Return [x, y] of the center of cell containing provided text 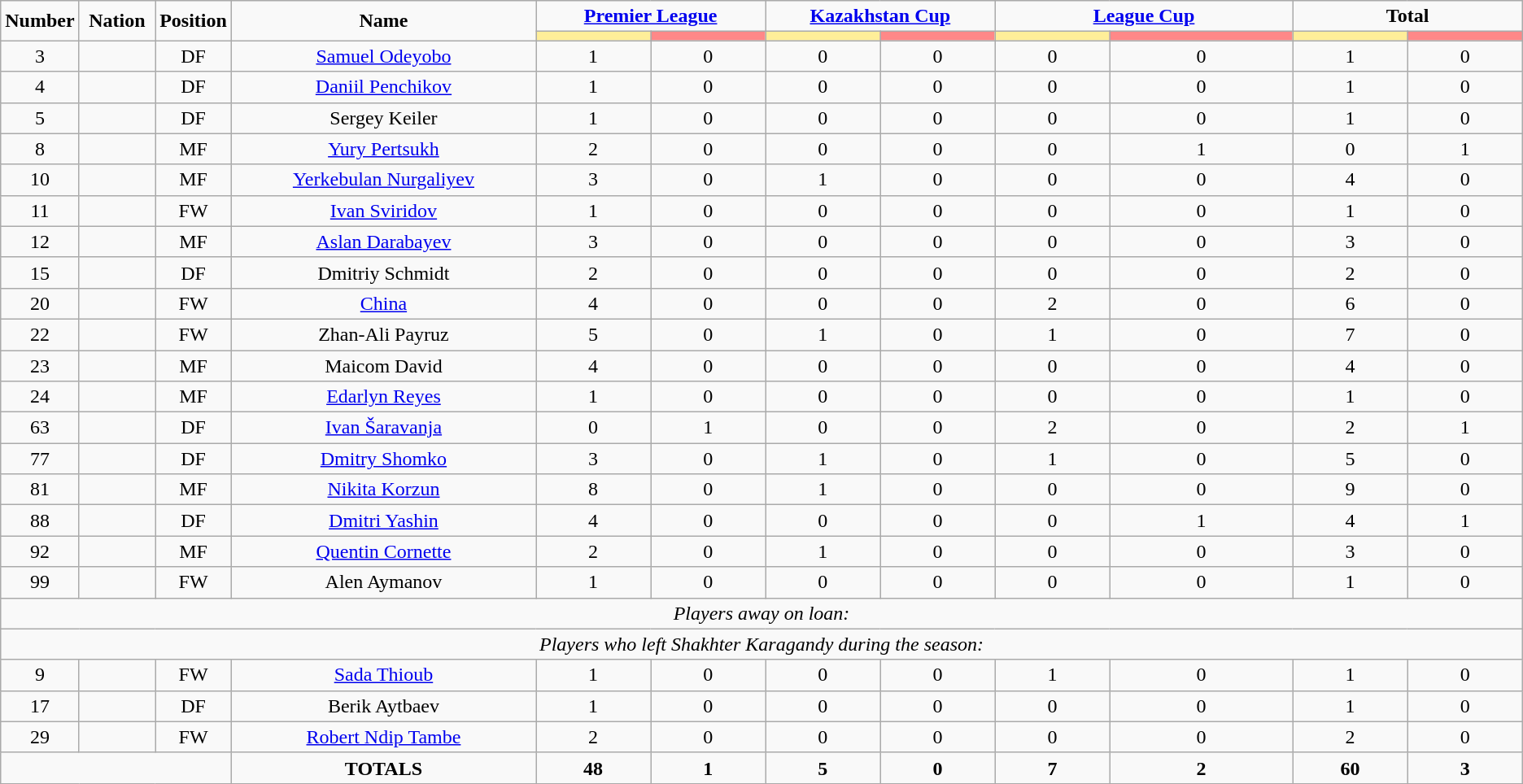
Premier League [650, 16]
29 [40, 737]
Ivan Sviridov [383, 211]
Aslan Darabayev [383, 242]
Dmitriy Schmidt [383, 272]
Nikita Korzun [383, 490]
Nation [117, 21]
6 [1351, 303]
Name [383, 21]
24 [40, 397]
Sada Thioub [383, 675]
Zhan-Ali Payruz [383, 334]
Players who left Shakhter Karagandy during the season: [761, 644]
12 [40, 242]
Number [40, 21]
Total [1407, 16]
Position [194, 21]
77 [40, 459]
99 [40, 582]
60 [1351, 768]
Yury Pertsukh [383, 149]
Dmitri Yashin [383, 520]
Dmitry Shomko [383, 459]
Edarlyn Reyes [383, 397]
23 [40, 365]
17 [40, 706]
63 [40, 428]
League Cup [1144, 16]
11 [40, 211]
Kazakhstan Cup [880, 16]
China [383, 303]
Maicom David [383, 365]
Yerkebulan Nurgaliyev [383, 180]
TOTALS [383, 768]
Sergey Keiler [383, 118]
Berik Aytbaev [383, 706]
Ivan Šaravanja [383, 428]
81 [40, 490]
92 [40, 551]
Alen Aymanov [383, 582]
48 [592, 768]
Samuel Odeyobo [383, 56]
10 [40, 180]
22 [40, 334]
20 [40, 303]
Daniil Penchikov [383, 87]
15 [40, 272]
Quentin Cornette [383, 551]
88 [40, 520]
Robert Ndip Tambe [383, 737]
Players away on loan: [761, 613]
